From the cell containing the given text, extract its center point as [X, Y] coordinate. 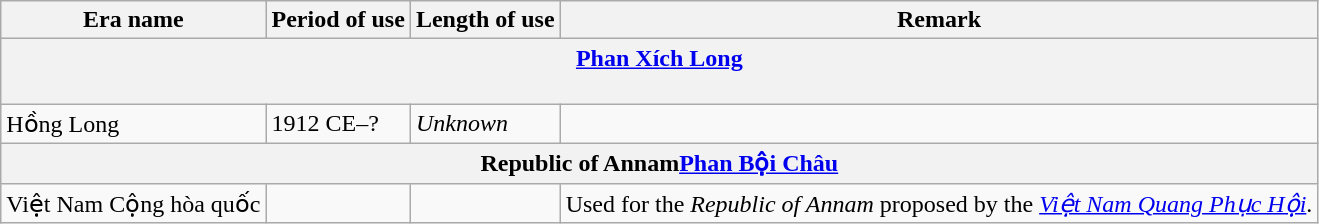
Length of use [485, 20]
Hồng Long [134, 124]
Việt Nam Cộng hòa quốc [134, 203]
Republic of AnnamPhan Bội Châu [660, 163]
Phan Xích Long [660, 72]
Remark [939, 20]
Era name [134, 20]
Period of use [338, 20]
Unknown [485, 124]
1912 CE–? [338, 124]
Used for the Republic of Annam proposed by the Việt Nam Quang Phục Hội. [939, 203]
